Pinpoint the cell where the given text exists, returning its [X, Y] midpoint coordinate. 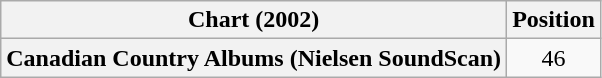
Canadian Country Albums (Nielsen SoundScan) [254, 58]
Position [554, 20]
Chart (2002) [254, 20]
46 [554, 58]
